Capture the cell that displays the provided text and extract its (x, y) central coordinate. 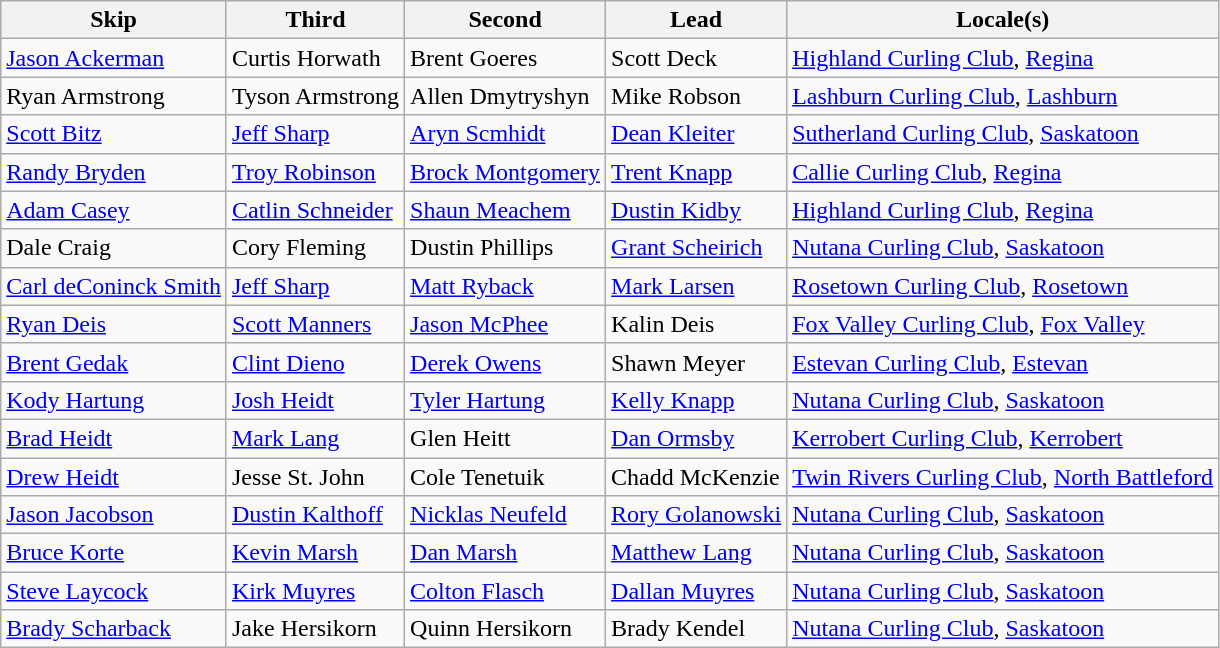
Brady Scharback (114, 629)
Glen Heitt (506, 438)
Aryn Scmhidt (506, 134)
Dustin Kidby (696, 210)
Trent Knapp (696, 172)
Allen Dmytryshyn (506, 96)
Chadd McKenzie (696, 477)
Adam Casey (114, 210)
Lead (696, 20)
Troy Robinson (315, 172)
Brent Gedak (114, 362)
Dean Kleiter (696, 134)
Cole Tenetuik (506, 477)
Catlin Schneider (315, 210)
Tyson Armstrong (315, 96)
Dale Craig (114, 248)
Mark Larsen (696, 286)
Callie Curling Club, Regina (1003, 172)
Twin Rivers Curling Club, North Battleford (1003, 477)
Kerrobert Curling Club, Kerrobert (1003, 438)
Mark Lang (315, 438)
Clint Dieno (315, 362)
Ryan Armstrong (114, 96)
Shaun Meachem (506, 210)
Cory Fleming (315, 248)
Jake Hersikorn (315, 629)
Dustin Phillips (506, 248)
Carl deConinck Smith (114, 286)
Bruce Korte (114, 553)
Kelly Knapp (696, 400)
Third (315, 20)
Shawn Meyer (696, 362)
Derek Owens (506, 362)
Brent Goeres (506, 58)
Colton Flasch (506, 591)
Fox Valley Curling Club, Fox Valley (1003, 324)
Brad Heidt (114, 438)
Ryan Deis (114, 324)
Mike Robson (696, 96)
Scott Manners (315, 324)
Scott Deck (696, 58)
Drew Heidt (114, 477)
Matthew Lang (696, 553)
Grant Scheirich (696, 248)
Jason Jacobson (114, 515)
Matt Ryback (506, 286)
Kody Hartung (114, 400)
Second (506, 20)
Jason McPhee (506, 324)
Rosetown Curling Club, Rosetown (1003, 286)
Kirk Muyres (315, 591)
Lashburn Curling Club, Lashburn (1003, 96)
Skip (114, 20)
Dan Ormsby (696, 438)
Quinn Hersikorn (506, 629)
Jason Ackerman (114, 58)
Sutherland Curling Club, Saskatoon (1003, 134)
Randy Bryden (114, 172)
Locale(s) (1003, 20)
Estevan Curling Club, Estevan (1003, 362)
Dan Marsh (506, 553)
Scott Bitz (114, 134)
Steve Laycock (114, 591)
Kevin Marsh (315, 553)
Brock Montgomery (506, 172)
Kalin Deis (696, 324)
Jesse St. John (315, 477)
Tyler Hartung (506, 400)
Josh Heidt (315, 400)
Rory Golanowski (696, 515)
Dustin Kalthoff (315, 515)
Dallan Muyres (696, 591)
Curtis Horwath (315, 58)
Nicklas Neufeld (506, 515)
Brady Kendel (696, 629)
